Pinpoint the cell where the given text exists, returning its [x, y] midpoint coordinate. 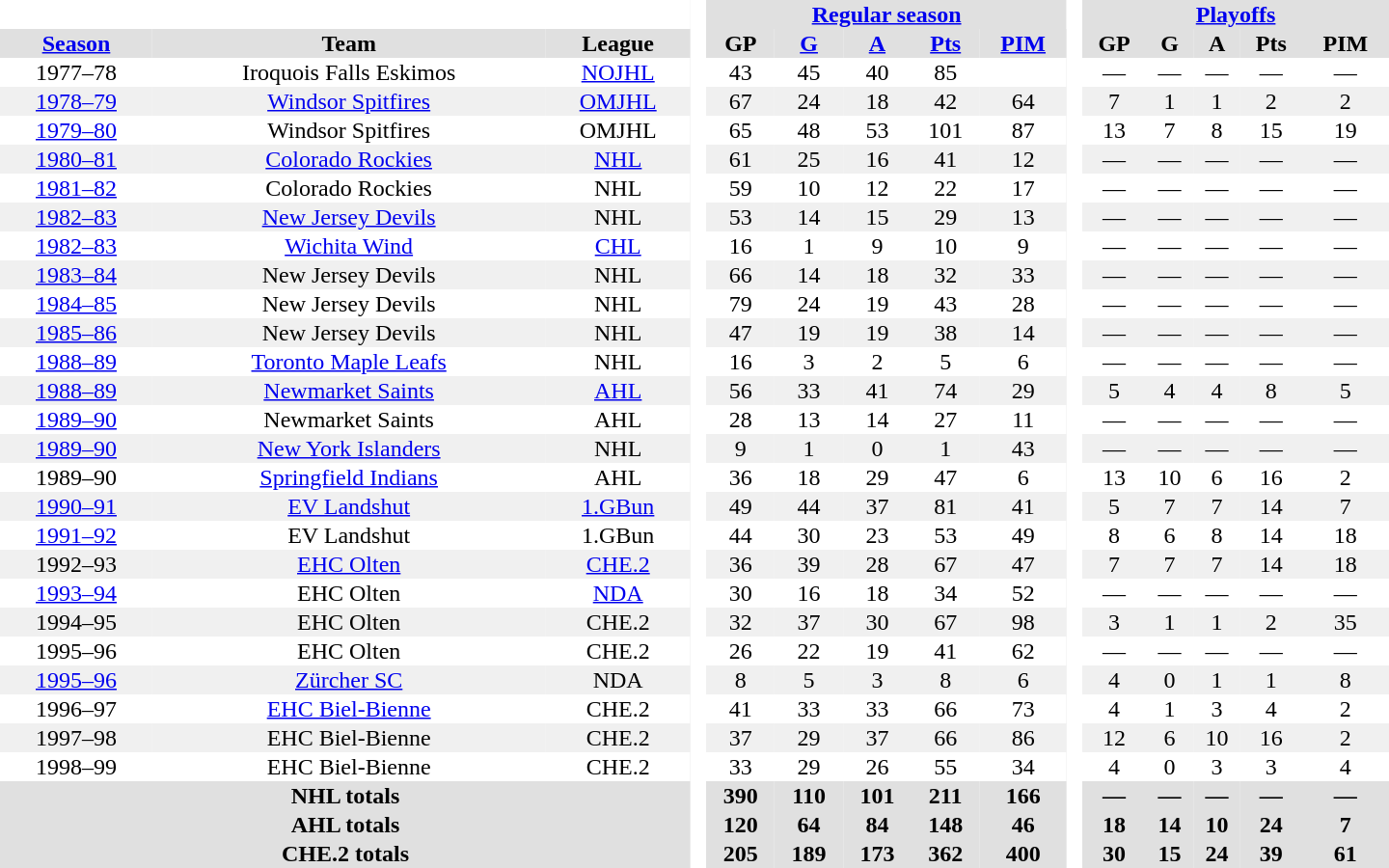
84 [878, 825]
Regular season [885, 14]
NOJHL [617, 72]
42 [945, 101]
Playoffs [1236, 14]
1984–85 [76, 304]
55 [945, 767]
27 [945, 420]
NHL totals [345, 796]
Wichita Wind [349, 246]
1996–97 [76, 709]
1994–95 [76, 622]
81 [945, 506]
56 [741, 391]
New York Islanders [349, 448]
205 [741, 854]
Zürcher SC [349, 680]
23 [878, 535]
48 [808, 130]
120 [741, 825]
390 [741, 796]
46 [1023, 825]
211 [945, 796]
173 [878, 854]
CHL [617, 246]
98 [1023, 622]
Toronto Maple Leafs [349, 362]
1993–94 [76, 593]
Springfield Indians [349, 477]
87 [1023, 130]
Season [76, 43]
Iroquois Falls Eskimos [349, 72]
189 [808, 854]
62 [1023, 651]
65 [741, 130]
AHL totals [345, 825]
166 [1023, 796]
148 [945, 825]
52 [1023, 593]
1997–98 [76, 738]
1983–84 [76, 275]
79 [741, 304]
74 [945, 391]
25 [808, 159]
1980–81 [76, 159]
400 [1023, 854]
1990–91 [76, 506]
73 [1023, 709]
45 [808, 72]
1981–82 [76, 188]
1991–92 [76, 535]
CHE.2 totals [345, 854]
11 [1023, 420]
110 [808, 796]
40 [878, 72]
1998–99 [76, 767]
59 [741, 188]
Team [349, 43]
League [617, 43]
1985–86 [76, 333]
35 [1346, 622]
38 [945, 333]
17 [1023, 188]
86 [1023, 738]
1979–80 [76, 130]
85 [945, 72]
1992–93 [76, 564]
362 [945, 854]
1977–78 [76, 72]
1978–79 [76, 101]
